For the text-containing cell, return its midpoint in [X, Y] coordinate format. 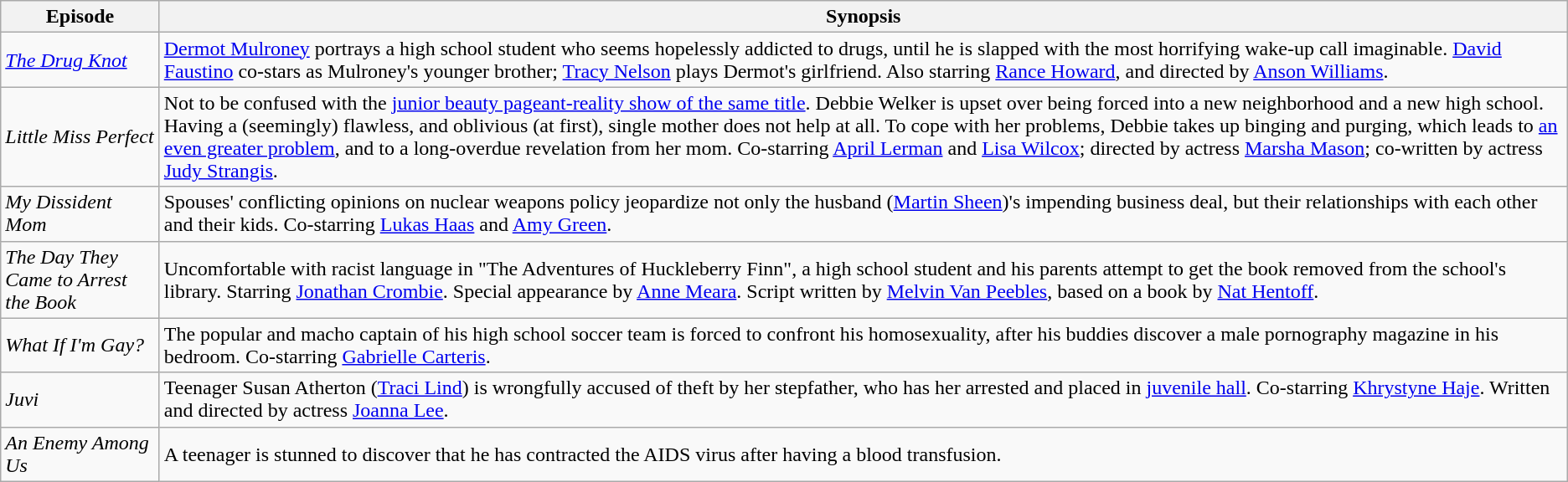
My Dissident Mom [80, 214]
An Enemy Among Us [80, 454]
Little Miss Perfect [80, 137]
Synopsis [863, 17]
The Drug Knot [80, 60]
Juvi [80, 400]
The Day They Came to Arrest the Book [80, 279]
Episode [80, 17]
A teenager is stunned to discover that he has contracted the AIDS virus after having a blood transfusion. [863, 454]
What If I'm Gay? [80, 345]
